Pinpoint the cell where the given text exists, returning its (x, y) midpoint coordinate. 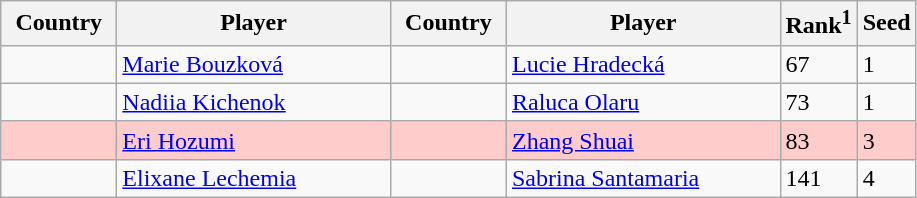
141 (818, 178)
4 (886, 178)
Seed (886, 24)
Zhang Shuai (643, 140)
Elixane Lechemia (254, 178)
73 (818, 102)
Nadiia Kichenok (254, 102)
Rank1 (818, 24)
3 (886, 140)
67 (818, 64)
Eri Hozumi (254, 140)
Marie Bouzková (254, 64)
Raluca Olaru (643, 102)
Lucie Hradecká (643, 64)
83 (818, 140)
Sabrina Santamaria (643, 178)
